For the text-containing cell, return its midpoint in (x, y) coordinate format. 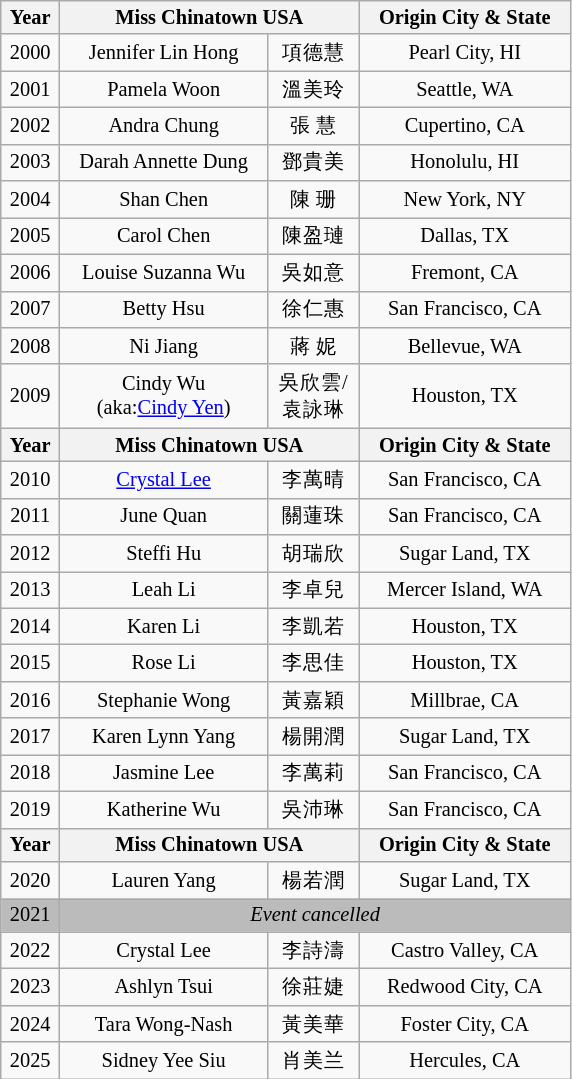
Shan Chen (164, 200)
Stephanie Wong (164, 700)
2025 (30, 1060)
2004 (30, 200)
Event cancelled (316, 915)
2024 (30, 1024)
2003 (30, 162)
Mercer Island, WA (464, 590)
2006 (30, 272)
Louise Suzanna Wu (164, 272)
Ni Jiang (164, 346)
Andra Chung (164, 126)
鄧貴美 (314, 162)
Karen Li (164, 626)
2016 (30, 700)
李萬莉 (314, 772)
李凱若 (314, 626)
Cupertino, CA (464, 126)
2009 (30, 396)
2021 (30, 915)
李詩濤 (314, 950)
Bellevue, WA (464, 346)
2022 (30, 950)
楊開潤 (314, 736)
Cindy Wu(aka:Cindy Yen) (164, 396)
Pamela Woon (164, 90)
楊若潤 (314, 880)
陳盈璉 (314, 236)
2007 (30, 310)
Katherine Wu (164, 810)
Dallas, TX (464, 236)
李卓兒 (314, 590)
蔣 妮 (314, 346)
Fremont, CA (464, 272)
Honolulu, HI (464, 162)
肖美兰 (314, 1060)
吳沛琳 (314, 810)
Tara Wong-Nash (164, 1024)
Redwood City, CA (464, 986)
2018 (30, 772)
Pearl City, HI (464, 52)
關蓮珠 (314, 516)
李思佳 (314, 662)
吳欣雲/袁詠琳 (314, 396)
2001 (30, 90)
項德慧 (314, 52)
2015 (30, 662)
Carol Chen (164, 236)
2019 (30, 810)
2011 (30, 516)
Leah Li (164, 590)
胡瑞欣 (314, 554)
2010 (30, 480)
張 慧 (314, 126)
徐莊婕 (314, 986)
2023 (30, 986)
Jasmine Lee (164, 772)
2014 (30, 626)
2013 (30, 590)
Sidney Yee Siu (164, 1060)
Seattle, WA (464, 90)
Jennifer Lin Hong (164, 52)
2012 (30, 554)
溫美玲 (314, 90)
2020 (30, 880)
Lauren Yang (164, 880)
李萬晴 (314, 480)
Karen Lynn Yang (164, 736)
Foster City, CA (464, 1024)
黃嘉穎 (314, 700)
June Quan (164, 516)
Betty Hsu (164, 310)
New York, NY (464, 200)
黃美華 (314, 1024)
2000 (30, 52)
吳如意 (314, 272)
2017 (30, 736)
Hercules, CA (464, 1060)
2005 (30, 236)
Millbrae, CA (464, 700)
陳 珊 (314, 200)
Steffi Hu (164, 554)
Ashlyn Tsui (164, 986)
Darah Annette Dung (164, 162)
2008 (30, 346)
徐仁惠 (314, 310)
2002 (30, 126)
Castro Valley, CA (464, 950)
Rose Li (164, 662)
